Provide the (x, y) coordinate of the cell's center where the given text is located.  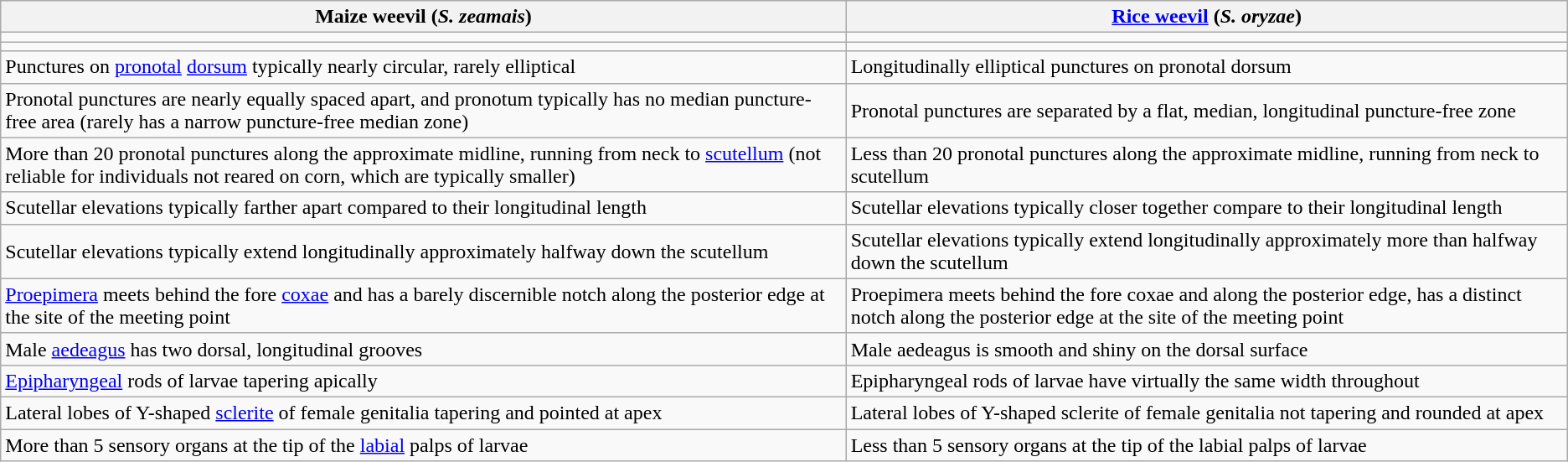
Scutellar elevations typically closer together compare to their longitudinal length (1206, 208)
Epipharyngeal rods of larvae tapering apically (424, 381)
Scutellar elevations typically extend longitudinally approximately more than halfway down the scutellum (1206, 252)
Pronotal punctures are separated by a flat, median, longitudinal puncture-free zone (1206, 111)
Scutellar elevations typically extend longitudinally approximately halfway down the scutellum (424, 252)
Lateral lobes of Y-shaped sclerite of female genitalia not tapering and rounded at apex (1206, 413)
Maize weevil (S. zeamais) (424, 17)
Punctures on pronotal dorsum typically nearly circular, rarely elliptical (424, 67)
Scutellar elevations typically farther apart compared to their longitudinal length (424, 208)
Male aedeagus has two dorsal, longitudinal grooves (424, 349)
More than 5 sensory organs at the tip of the labial palps of larvae (424, 445)
Less than 20 pronotal punctures along the approximate midline, running from neck to scutellum (1206, 164)
Proepimera meets behind the fore coxae and has a barely discernible notch along the posterior edge at the site of the meeting point (424, 305)
Lateral lobes of Y-shaped sclerite of female genitalia tapering and pointed at apex (424, 413)
Male aedeagus is smooth and shiny on the dorsal surface (1206, 349)
Proepimera meets behind the fore coxae and along the posterior edge, has a distinct notch along the posterior edge at the site of the meeting point (1206, 305)
Less than 5 sensory organs at the tip of the labial palps of larvae (1206, 445)
Longitudinally elliptical punctures on pronotal dorsum (1206, 67)
Rice weevil (S. oryzae) (1206, 17)
Epipharyngeal rods of larvae have virtually the same width throughout (1206, 381)
